Search for the cell housing the specified text and yield its [X, Y] center coordinate. 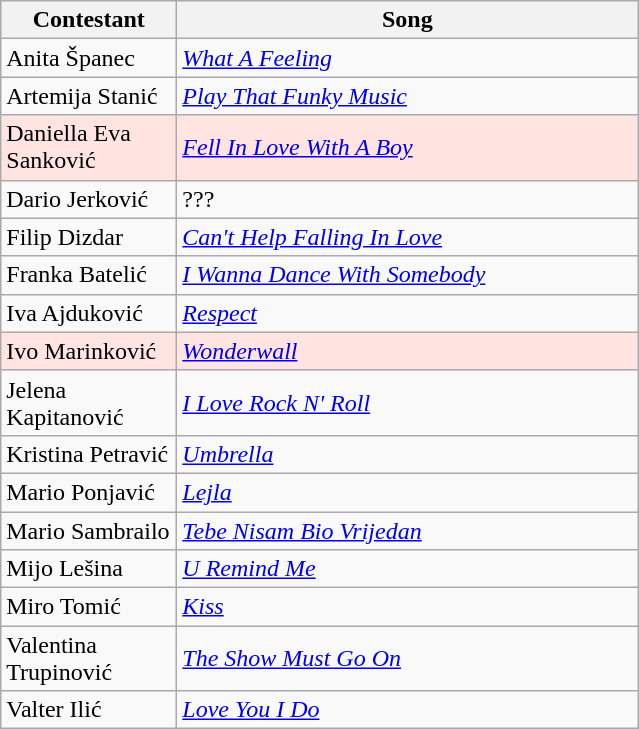
Play That Funky Music [408, 96]
Miro Tomić [89, 607]
The Show Must Go On [408, 658]
??? [408, 199]
Can't Help Falling In Love [408, 237]
I Wanna Dance With Somebody [408, 275]
Anita Španec [89, 58]
Contestant [89, 20]
Love You I Do [408, 710]
Tebe Nisam Bio Vrijedan [408, 531]
Dario Jerković [89, 199]
Iva Ajduković [89, 313]
Lejla [408, 492]
Daniella Eva Sanković [89, 148]
Artemija Stanić [89, 96]
Song [408, 20]
Kristina Petravić [89, 454]
Wonderwall [408, 351]
Jelena Kapitanović [89, 402]
Valentina Trupinović [89, 658]
Kiss [408, 607]
I Love Rock N' Roll [408, 402]
U Remind Me [408, 569]
Ivo Marinković [89, 351]
Umbrella [408, 454]
Mario Ponjavić [89, 492]
Valter Ilić [89, 710]
Mijo Lešina [89, 569]
Fell In Love With A Boy [408, 148]
Franka Batelić [89, 275]
Mario Sambrailo [89, 531]
Respect [408, 313]
What A Feeling [408, 58]
Filip Dizdar [89, 237]
